Extract the [x, y] coordinate from the center of the cell holding the provided text.  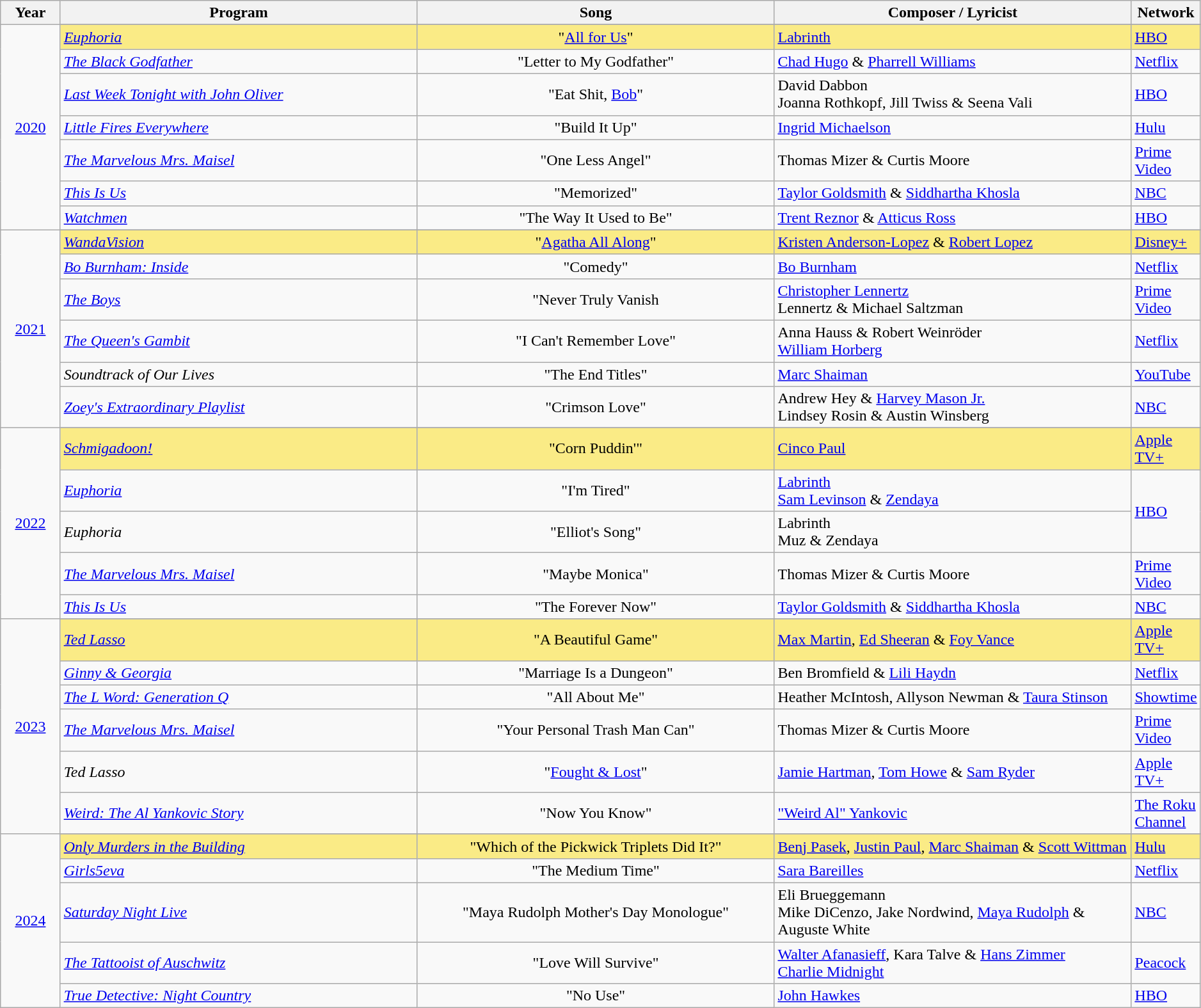
"Never Truly Vanish [596, 300]
Cinco Paul [953, 449]
Last Week Tonight with John Oliver [239, 95]
The Black Godfather [239, 61]
Year [31, 13]
"Maya Rudolph Mother's Day Monologue" [596, 912]
Anna Hauss & Robert Weinröder William Horberg [953, 340]
Andrew Hey & Harvey Mason Jr. Lindsey Rosin & Austin Winsberg [953, 407]
Showtime [1166, 697]
"Which of the Pickwick Triplets Did It?" [596, 846]
"All for Us" [596, 37]
True Detective: Night Country [239, 996]
"A Beautiful Game" [596, 640]
Chad Hugo & Pharrell Williams [953, 61]
Benj Pasek, Justin Paul, Marc Shaiman & Scott Wittman [953, 846]
"Your Personal Trash Man Can" [596, 730]
"Weird Al" Yankovic [953, 813]
"Build It Up" [596, 127]
"The Forever Now" [596, 607]
"Crimson Love" [596, 407]
Bo Burnham [953, 266]
2020 [31, 127]
WandaVision [239, 242]
Weird: The Al Yankovic Story [239, 813]
"Now You Know" [596, 813]
Little Fires Everywhere [239, 127]
Only Murders in the Building [239, 846]
Disney+ [1166, 242]
Walter Afanasieff, Kara Talve & Hans Zimmer Charlie Midnight [953, 963]
Jamie Hartman, Tom Howe & Sam Ryder [953, 772]
Kristen Anderson-Lopez & Robert Lopez [953, 242]
"Elliot's Song" [596, 532]
"Love Will Survive" [596, 963]
"Fought & Lost" [596, 772]
The Queen's Gambit [239, 340]
Soundtrack of Our Lives [239, 374]
"One Less Angel" [596, 160]
"All About Me" [596, 697]
Network [1166, 13]
"Corn Puddin'" [596, 449]
Heather McIntosh, Allyson Newman & Taura Stinson [953, 697]
The Tattooist of Auschwitz [239, 963]
Bo Burnham: Inside [239, 266]
"Maybe Monica" [596, 573]
2024 [31, 920]
2021 [31, 329]
Marc Shaiman [953, 374]
Song [596, 13]
"Eat Shit, Bob" [596, 95]
Labrinth Muz & Zendaya [953, 532]
Christopher Lennertz Lennertz & Michael Saltzman [953, 300]
Schmigadoon! [239, 449]
YouTube [1166, 374]
Zoey's Extraordinary Playlist [239, 407]
2022 [31, 524]
"Memorized" [596, 193]
"The Medium Time" [596, 870]
"No Use" [596, 996]
"Marriage Is a Dungeon" [596, 673]
Saturday Night Live [239, 912]
The L Word: Generation Q [239, 697]
"Agatha All Along" [596, 242]
Girls5eva [239, 870]
Program [239, 13]
Peacock [1166, 963]
"Comedy" [596, 266]
"The End Titles" [596, 374]
Sara Bareilles [953, 870]
"I'm Tired" [596, 490]
Eli Brueggemann Mike DiCenzo, Jake Nordwind, Maya Rudolph & Auguste White [953, 912]
John Hawkes [953, 996]
Ingrid Michaelson [953, 127]
Trent Reznor & Atticus Ross [953, 218]
The Roku Channel [1166, 813]
Composer / Lyricist [953, 13]
Labrinth [953, 37]
"The Way It Used to Be" [596, 218]
Labrinth Sam Levinson & Zendaya [953, 490]
David Dabbon Joanna Rothkopf, Jill Twiss & Seena Vali [953, 95]
Ben Bromfield & Lili Haydn [953, 673]
"Letter to My Godfather" [596, 61]
The Boys [239, 300]
Max Martin, Ed Sheeran & Foy Vance [953, 640]
2023 [31, 726]
Watchmen [239, 218]
"I Can't Remember Love" [596, 340]
Ginny & Georgia [239, 673]
